Capture the cell that displays the provided text and extract its [x, y] central coordinate. 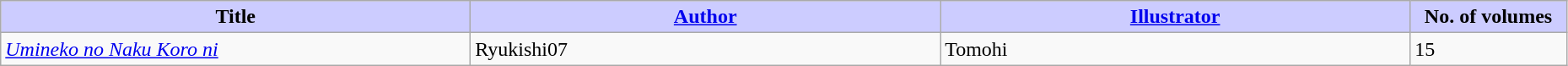
Illustrator [1176, 17]
Title [236, 17]
Ryukishi07 [705, 49]
Umineko no Naku Koro ni [236, 49]
15 [1489, 49]
Author [705, 17]
Tomohi [1176, 49]
No. of volumes [1489, 17]
